Return (X, Y) of the center of cell containing provided text 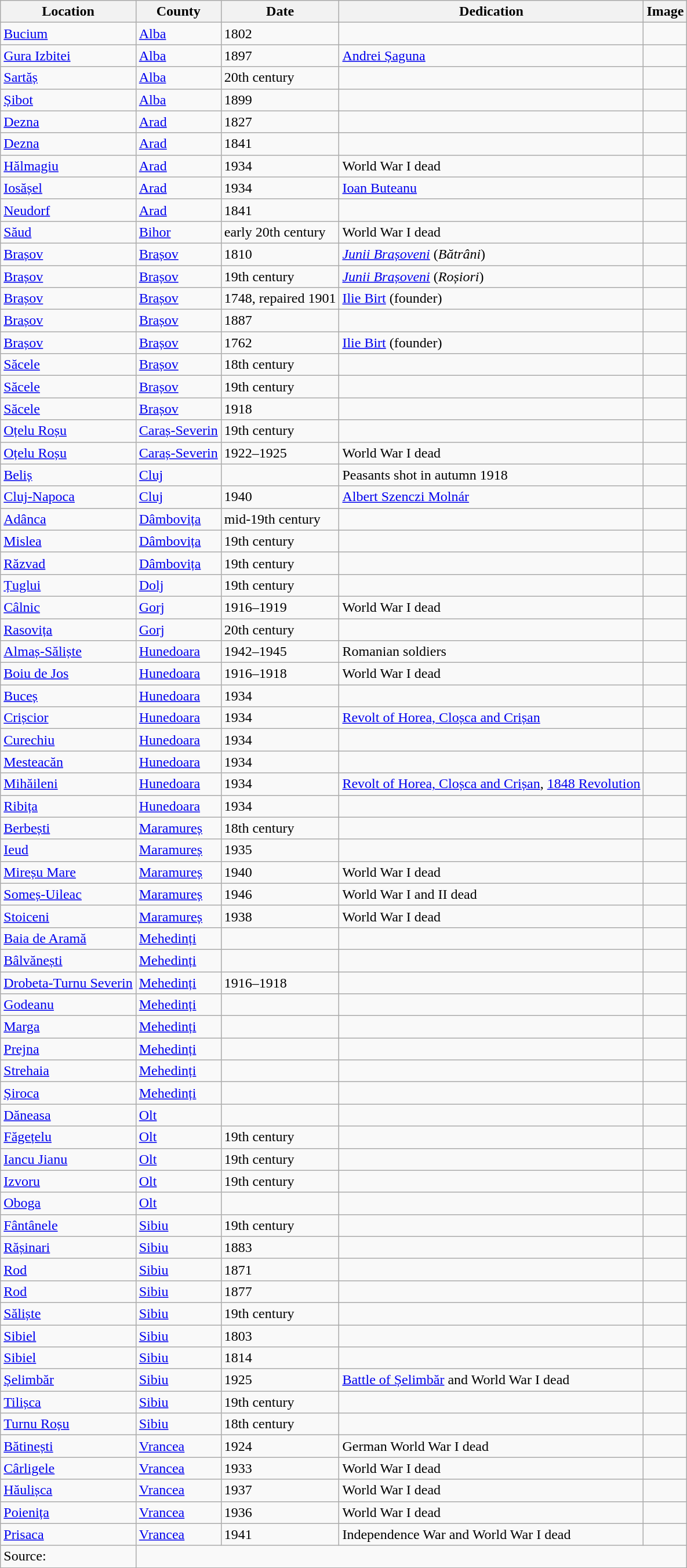
Bucium (68, 34)
1936 (280, 1512)
Dedication (492, 12)
1916–1919 (280, 607)
Independence War and World War I dead (492, 1534)
early 20th century (280, 232)
mid-19th century (280, 519)
Sartăș (68, 78)
World War I and II dead (492, 894)
Marga (68, 1027)
Location (68, 12)
1877 (280, 1291)
Prejna (68, 1049)
County (179, 12)
Bihor (179, 232)
Andrei Șaguna (492, 56)
Bătinești (68, 1446)
Oboga (68, 1203)
Șelimbăr (68, 1380)
Șibot (68, 100)
Albert Szenczi Molnár (492, 497)
1762 (280, 343)
Junii Brașoveni (Roșiori) (492, 277)
Poienița (68, 1512)
Buceș (68, 696)
Godeanu (68, 1005)
Prisaca (68, 1534)
Someș-Uileac (68, 894)
1941 (280, 1534)
Fântânele (68, 1225)
1897 (280, 56)
Crișcior (68, 718)
Țuglui (68, 585)
Drobeta-Turnu Severin (68, 983)
Dăneasa (68, 1115)
1871 (280, 1269)
Hălmagiu (68, 166)
Răzvad (68, 563)
1933 (280, 1468)
Izvoru (68, 1181)
Image (666, 12)
1803 (280, 1335)
Cluj-Napoca (68, 497)
1918 (280, 409)
Rășinari (68, 1247)
Rasovița (68, 629)
1925 (280, 1380)
Șiroca (68, 1093)
1899 (280, 100)
Mihăileni (68, 784)
Baia de Aramă (68, 938)
1922–1925 (280, 453)
Romanian soldiers (492, 652)
1935 (280, 850)
Neudorf (68, 210)
Curechiu (68, 740)
Gura Izbitei (68, 56)
Făgețelu (68, 1137)
1748, repaired 1901 (280, 299)
Strehaia (68, 1071)
Ribița (68, 806)
Ieud (68, 850)
Boiu de Jos (68, 674)
Mireșu Mare (68, 872)
Source: (68, 1556)
1810 (280, 254)
Iancu Jianu (68, 1159)
Tilișca (68, 1402)
Peasants shot in autumn 1918 (492, 475)
Stoiceni (68, 916)
1924 (280, 1446)
Mislea (68, 541)
Turnu Roșu (68, 1424)
1946 (280, 894)
Cârligele (68, 1468)
1814 (280, 1358)
1802 (280, 34)
Beliș (68, 475)
1937 (280, 1490)
Câlnic (68, 607)
Almaș-Săliște (68, 652)
1883 (280, 1247)
Bâlvănești (68, 960)
Date (280, 12)
Iosășel (68, 188)
1887 (280, 321)
1942–1945 (280, 652)
1938 (280, 916)
Săliște (68, 1313)
Ioan Buteanu (492, 188)
Revolt of Horea, Cloșca and Crișan, 1848 Revolution (492, 784)
Revolt of Horea, Cloșca and Crișan (492, 718)
Adânca (68, 519)
1827 (280, 122)
Dolj (179, 585)
Hăulișca (68, 1490)
Battle of Șelimbăr and World War I dead (492, 1380)
German World War I dead (492, 1446)
Berbești (68, 828)
Mesteacăn (68, 762)
Junii Brașoveni (Bătrâni) (492, 254)
Săud (68, 232)
